Provide the [x, y] coordinate of the cell's center where the given text is located.  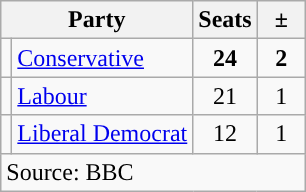
21 [225, 96]
12 [225, 134]
± [281, 20]
Source: BBC [154, 172]
Party [97, 20]
Liberal Democrat [102, 134]
Seats [225, 20]
24 [225, 58]
Conservative [102, 58]
Labour [102, 96]
2 [281, 58]
